Capture the cell that displays the provided text and extract its [x, y] central coordinate. 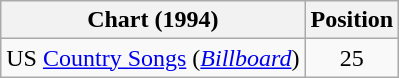
25 [352, 58]
US Country Songs (Billboard) [153, 58]
Chart (1994) [153, 20]
Position [352, 20]
